Provide the [X, Y] coordinate of the cell's center where the given text is located.  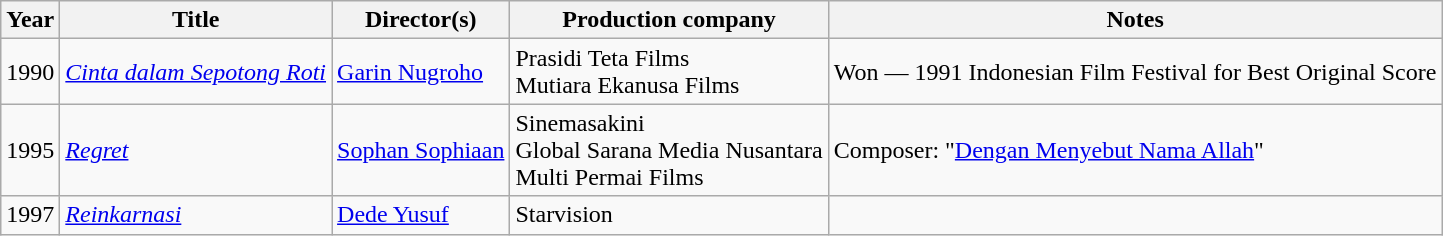
1990 [30, 72]
1997 [30, 215]
Production company [669, 20]
Sophan Sophiaan [421, 150]
Dede Yusuf [421, 215]
Title [196, 20]
Regret [196, 150]
Director(s) [421, 20]
Cinta dalam Sepotong Roti [196, 72]
Year [30, 20]
Notes [1135, 20]
Reinkarnasi [196, 215]
1995 [30, 150]
Starvision [669, 215]
Garin Nugroho [421, 72]
Won — 1991 Indonesian Film Festival for Best Original Score [1135, 72]
Composer: "Dengan Menyebut Nama Allah" [1135, 150]
SinemasakiniGlobal Sarana Media NusantaraMulti Permai Films [669, 150]
Prasidi Teta FilmsMutiara Ekanusa Films [669, 72]
